Pinpoint the cell where the given text exists, returning its (x, y) midpoint coordinate. 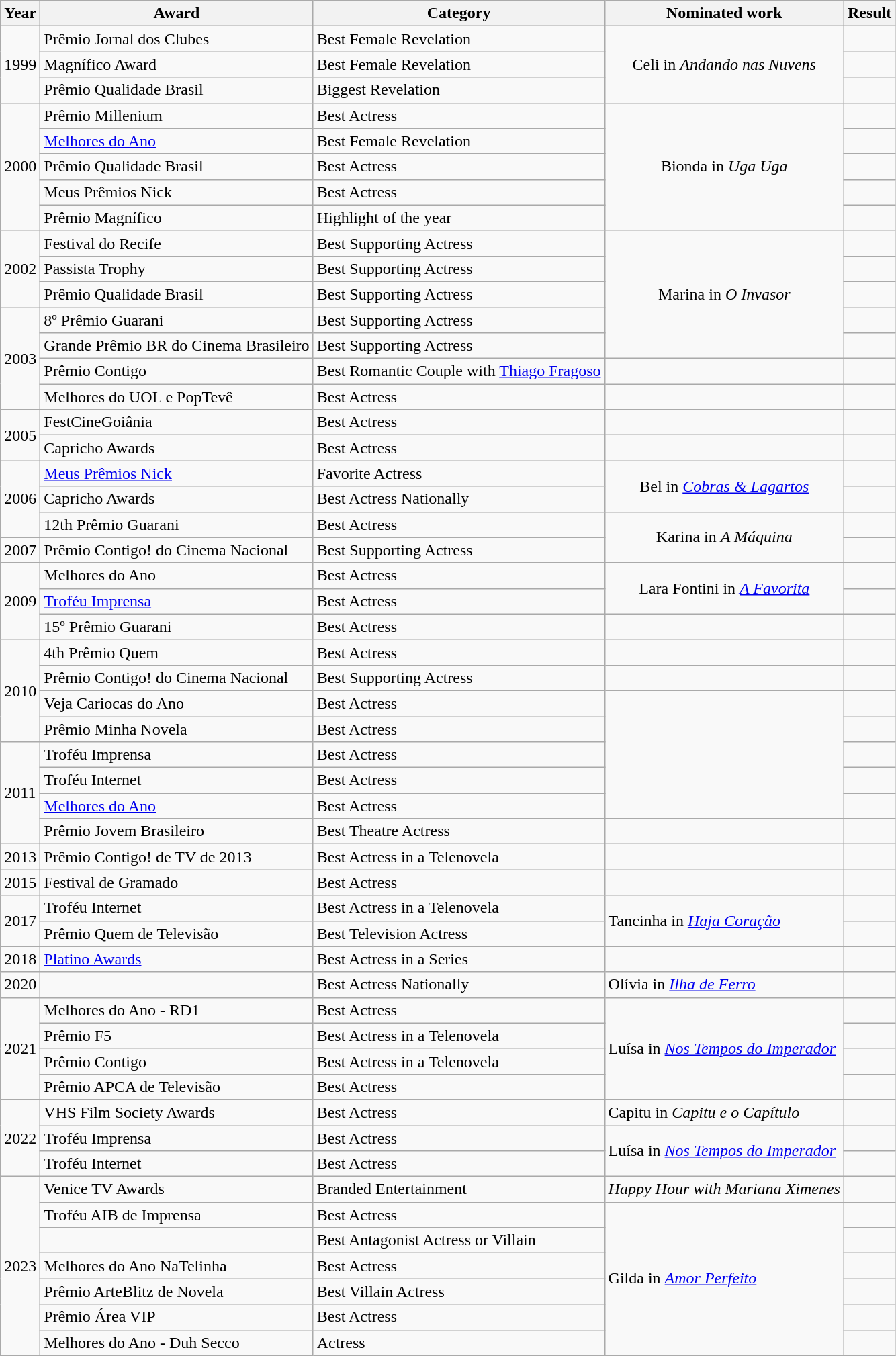
Highlight of the year (459, 218)
Festival de Gramado (177, 883)
Prêmio Minha Novela (177, 729)
Melhores do UOL e PopTevê (177, 397)
2011 (20, 793)
4th Prêmio Quem (177, 652)
Prêmio Área VIP (177, 1317)
Prêmio APCA de Televisão (177, 1087)
Troféu AIB de Imprensa (177, 1215)
Venice TV Awards (177, 1189)
Grande Prêmio BR do Cinema Brasileiro (177, 346)
Karina in A Máquina (724, 537)
Prêmio Jornal dos Clubes (177, 39)
Actress (459, 1343)
2022 (20, 1138)
Gilda in Amor Perfeito (724, 1279)
Category (459, 13)
Nominated work (724, 13)
Prêmio Magnífico (177, 218)
Year (20, 13)
Best Television Actress (459, 934)
Result (869, 13)
Biggest Revelation (459, 90)
Best Actress in a Series (459, 959)
2005 (20, 435)
2017 (20, 921)
Prêmio Contigo! de TV de 2013 (177, 857)
Best Villain Actress (459, 1292)
Best Antagonist Actress or Villain (459, 1240)
Favorite Actress (459, 473)
15º Prêmio Guarani (177, 627)
Branded Entertainment (459, 1189)
Prêmio F5 (177, 1036)
8º Prêmio Guarani (177, 320)
Bel in Cobras & Lagartos (724, 486)
Veja Cariocas do Ano (177, 703)
Bionda in Uga Uga (724, 167)
Prêmio Millenium (177, 116)
Prêmio ArteBlitz de Novela (177, 1292)
Prêmio Quem de Televisão (177, 934)
FestCineGoiânia (177, 422)
12th Prêmio Guarani (177, 525)
Prêmio Jovem Brasileiro (177, 831)
1999 (20, 64)
Olívia in Ilha de Ferro (724, 985)
Award (177, 13)
2002 (20, 269)
Magnífico Award (177, 64)
Passista Trophy (177, 269)
2010 (20, 690)
Melhores do Ano NaTelinha (177, 1266)
Capitu in Capitu e o Capítulo (724, 1112)
2023 (20, 1266)
Tancinha in Haja Coração (724, 921)
2009 (20, 601)
Melhores do Ano - RD1 (177, 1010)
Best Romantic Couple with Thiago Fragoso (459, 371)
2013 (20, 857)
Celi in Andando nas Nuvens (724, 64)
Best Theatre Actress (459, 831)
2018 (20, 959)
2020 (20, 985)
2021 (20, 1048)
VHS Film Society Awards (177, 1112)
Happy Hour with Mariana Ximenes (724, 1189)
Marina in O Invasor (724, 294)
2015 (20, 883)
2000 (20, 167)
2003 (20, 359)
2007 (20, 550)
Melhores do Ano - Duh Secco (177, 1343)
Festival do Recife (177, 243)
2006 (20, 499)
Lara Fontini in A Favorita (724, 588)
Platino Awards (177, 959)
